Scan for the cell matching the given text and deliver its [X, Y] coordinate at center. 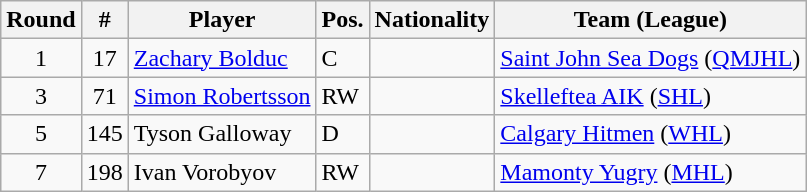
71 [104, 96]
Simon Robertsson [222, 96]
3 [41, 96]
Mamonty Yugry (MHL) [650, 172]
Player [222, 20]
Calgary Hitmen (WHL) [650, 134]
Skelleftea AIK (SHL) [650, 96]
Nationality [432, 20]
1 [41, 58]
Pos. [342, 20]
Tyson Galloway [222, 134]
7 [41, 172]
5 [41, 134]
# [104, 20]
Ivan Vorobyov [222, 172]
Zachary Bolduc [222, 58]
198 [104, 172]
17 [104, 58]
D [342, 134]
C [342, 58]
145 [104, 134]
Team (League) [650, 20]
Saint John Sea Dogs (QMJHL) [650, 58]
Round [41, 20]
